Return the [X, Y] coordinate for the center point of the cell that contains the specified text.  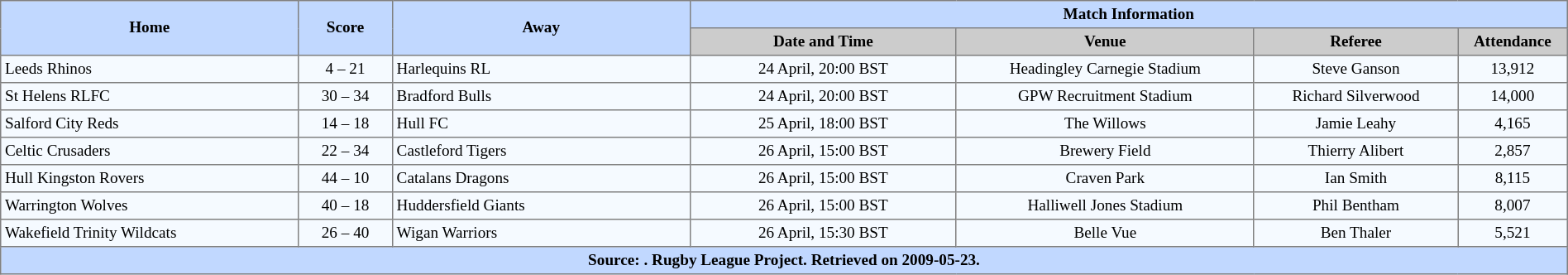
Venue [1105, 41]
St Helens RLFC [150, 96]
Salford City Reds [150, 124]
Bradford Bulls [541, 96]
Leeds Rhinos [150, 70]
14 – 18 [346, 124]
The Willows [1105, 124]
Halliwell Jones Stadium [1105, 205]
Catalans Dragons [541, 179]
25 April, 18:00 BST [823, 124]
Source: . Rugby League Project. Retrieved on 2009-05-23. [784, 260]
Steve Ganson [1355, 70]
Hull Kingston Rovers [150, 179]
Referee [1355, 41]
26 April, 15:30 BST [823, 234]
Jamie Leahy [1355, 124]
Date and Time [823, 41]
Hull FC [541, 124]
14,000 [1513, 96]
26 – 40 [346, 234]
13,912 [1513, 70]
Match Information [1128, 15]
GPW Recruitment Stadium [1105, 96]
Brewery Field [1105, 151]
4,165 [1513, 124]
Belle Vue [1105, 234]
Ian Smith [1355, 179]
Headingley Carnegie Stadium [1105, 70]
Huddersfield Giants [541, 205]
Castleford Tigers [541, 151]
Home [150, 28]
Wigan Warriors [541, 234]
Away [541, 28]
Celtic Crusaders [150, 151]
Thierry Alibert [1355, 151]
Attendance [1513, 41]
22 – 34 [346, 151]
8,115 [1513, 179]
Warrington Wolves [150, 205]
8,007 [1513, 205]
40 – 18 [346, 205]
4 – 21 [346, 70]
Craven Park [1105, 179]
Richard Silverwood [1355, 96]
30 – 34 [346, 96]
Score [346, 28]
Wakefield Trinity Wildcats [150, 234]
44 – 10 [346, 179]
2,857 [1513, 151]
Harlequins RL [541, 70]
Phil Bentham [1355, 205]
Ben Thaler [1355, 234]
5,521 [1513, 234]
